Locate the cell with the specified text and output its (x, y) center coordinate. 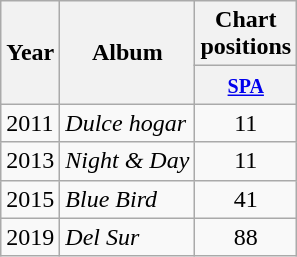
Night & Day (128, 161)
Dulce hogar (128, 123)
Chart positions (246, 34)
SPA (246, 85)
Year (30, 52)
Album (128, 52)
88 (246, 237)
Del Sur (128, 237)
2011 (30, 123)
2015 (30, 199)
2013 (30, 161)
Blue Bird (128, 199)
2019 (30, 237)
41 (246, 199)
